Find where the given text appears and provide that cell's center as (x, y) coordinate. 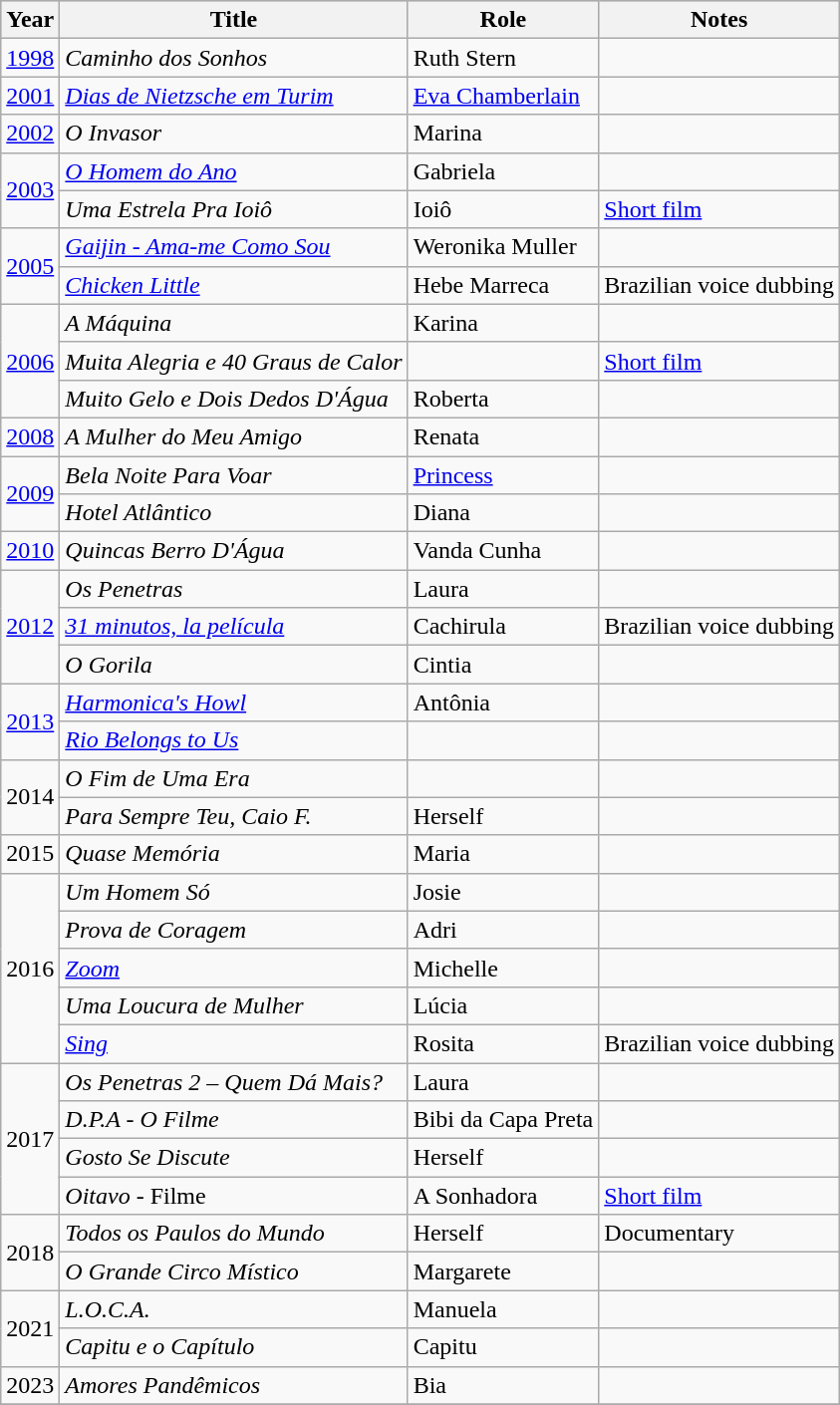
Antônia (503, 702)
Gaijin - Ama-me Como Sou (233, 247)
Caminho dos Sonhos (233, 58)
Bela Noite Para Voar (233, 475)
Os Penetras 2 – Quem Dá Mais? (233, 1081)
O Homem do Ano (233, 171)
A Mulher do Meu Amigo (233, 436)
2009 (30, 494)
Cachirula (503, 627)
Para Sempre Teu, Caio F. (233, 816)
Diana (503, 513)
Michelle (503, 968)
Bia (503, 1385)
Muita Alegria e 40 Graus de Calor (233, 361)
Muito Gelo e Dois Dedos D'Água (233, 399)
Documentary (719, 1234)
Roberta (503, 399)
Cintia (503, 665)
Weronika Muller (503, 247)
2003 (30, 190)
2014 (30, 797)
2002 (30, 134)
2010 (30, 551)
Oitavo - Filme (233, 1196)
Harmonica's Howl (233, 702)
2001 (30, 96)
Marina (503, 134)
A Máquina (233, 323)
Manuela (503, 1309)
2005 (30, 266)
Uma Estrela Pra Ioiô (233, 209)
Zoom (233, 968)
Renata (503, 436)
Capitu e o Capítulo (233, 1347)
O Invasor (233, 134)
Princess (503, 475)
Gabriela (503, 171)
L.O.C.A. (233, 1309)
O Gorila (233, 665)
2018 (30, 1253)
Ioiô (503, 209)
O Grande Circo Místico (233, 1271)
Lúcia (503, 1005)
Quincas Berro D'Água (233, 551)
D.P.A - O Filme (233, 1120)
2017 (30, 1138)
2015 (30, 854)
Prova de Coragem (233, 930)
Gosto Se Discute (233, 1158)
Rosita (503, 1043)
Todos os Paulos do Mundo (233, 1234)
O Fim de Uma Era (233, 778)
2021 (30, 1328)
Ruth Stern (503, 58)
Um Homem Só (233, 892)
2023 (30, 1385)
Vanda Cunha (503, 551)
Uma Loucura de Mulher (233, 1005)
Role (503, 20)
Os Penetras (233, 589)
Title (233, 20)
Dias de Nietzsche em Turim (233, 96)
Quase Memória (233, 854)
Year (30, 20)
Josie (503, 892)
Bibi da Capa Preta (503, 1120)
2006 (30, 361)
Maria (503, 854)
Sing (233, 1043)
2008 (30, 436)
Notes (719, 20)
Rio Belongs to Us (233, 740)
A Sonhadora (503, 1196)
Margarete (503, 1271)
Chicken Little (233, 285)
Karina (503, 323)
Hotel Atlântico (233, 513)
Amores Pandêmicos (233, 1385)
2016 (30, 968)
2012 (30, 627)
Adri (503, 930)
31 minutos, la película (233, 627)
Eva Chamberlain (503, 96)
Capitu (503, 1347)
2013 (30, 721)
Hebe Marreca (503, 285)
1998 (30, 58)
